Output the [X, Y] coordinate of the center of the cell containing the given text.  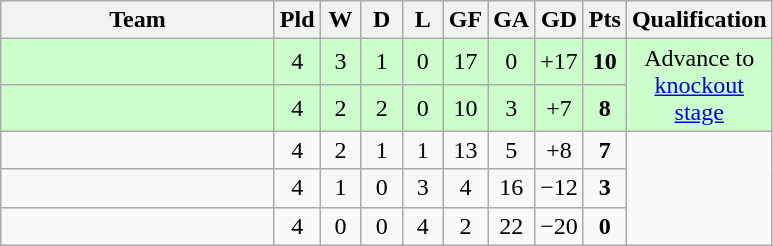
−20 [560, 226]
Team [138, 20]
GA [512, 20]
13 [465, 150]
Pts [604, 20]
−12 [560, 188]
Advance to knockout stage [699, 85]
Qualification [699, 20]
22 [512, 226]
L [422, 20]
W [340, 20]
GF [465, 20]
7 [604, 150]
GD [560, 20]
5 [512, 150]
17 [465, 62]
+17 [560, 62]
D [382, 20]
8 [604, 108]
Pld [297, 20]
16 [512, 188]
+7 [560, 108]
+8 [560, 150]
